Identify which cell holds the provided text, then report its (X, Y) central coordinate. 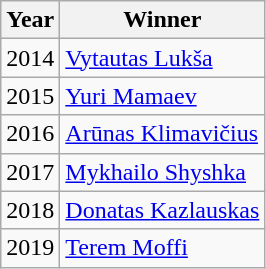
Winner (162, 20)
2016 (30, 134)
Arūnas Klimavičius (162, 134)
Vytautas Lukša (162, 58)
2018 (30, 210)
Mykhailo Shyshka (162, 172)
2014 (30, 58)
Terem Moffi (162, 248)
Year (30, 20)
Yuri Mamaev (162, 96)
2017 (30, 172)
2019 (30, 248)
Donatas Kazlauskas (162, 210)
2015 (30, 96)
